Return (x, y) of the center of cell containing provided text 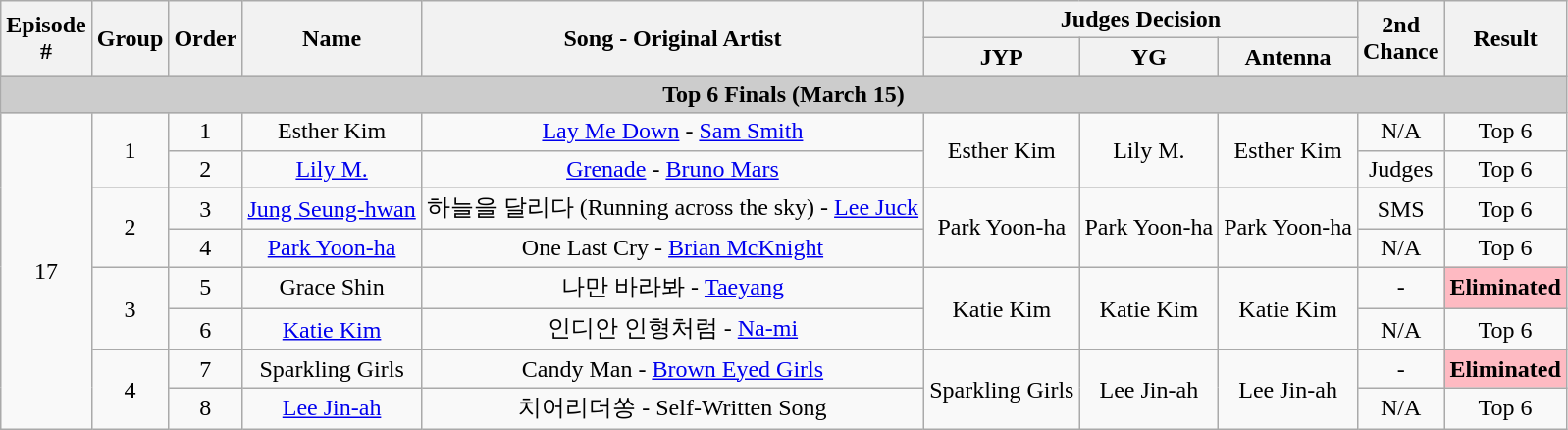
6 (206, 330)
YG (1149, 57)
7 (206, 369)
Judges Decision (1141, 20)
Song - Original Artist (672, 38)
2ndChance (1400, 38)
Name (332, 38)
Judges (1400, 169)
Grace Shin (332, 289)
Episode# (46, 38)
Jung Seung-hwan (332, 208)
나만 바라봐 - Taeyang (672, 289)
Top 6 Finals (March 15) (784, 94)
Grenade - Bruno Mars (672, 169)
Candy Man - Brown Eyed Girls (672, 369)
Result (1505, 38)
Order (206, 38)
SMS (1400, 208)
하늘을 달리다 (Running across the sky) - Lee Juck (672, 208)
Group (130, 38)
인디안 인형처럼 - Na-mi (672, 330)
One Last Cry - Brian McKnight (672, 248)
Lay Me Down - Sam Smith (672, 132)
치어리더쏭 - Self-Written Song (672, 408)
Antenna (1288, 57)
5 (206, 289)
17 (46, 271)
8 (206, 408)
JYP (1002, 57)
